Find where the given text appears and provide that cell's center as (X, Y) coordinate. 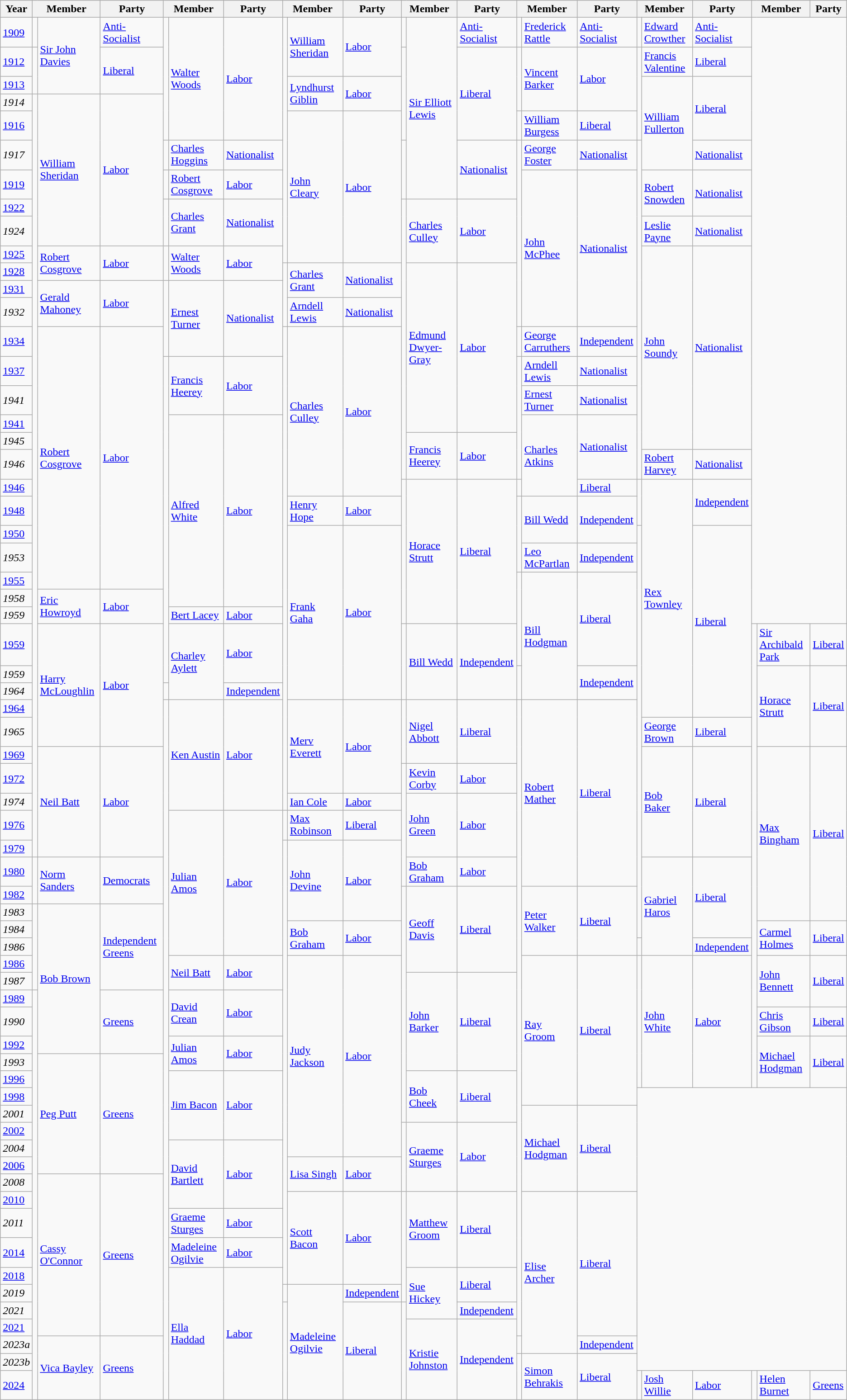
2001 (16, 1114)
Leslie Payne (667, 231)
1996 (16, 1079)
John Barker (432, 1021)
Vincent Barker (549, 79)
David Crean (196, 1013)
1958 (16, 598)
1992 (16, 1045)
John McPhee (549, 248)
Lyndhurst Giblin (315, 94)
John Green (432, 825)
1955 (16, 581)
1916 (16, 126)
David Bartlett (196, 1174)
John Devine (315, 880)
1914 (16, 102)
Edmund Dwyer-Gray (432, 347)
1993 (16, 1062)
Kristie Johnston (432, 1359)
1972 (16, 779)
Charles Atkins (549, 456)
2010 (16, 1200)
2002 (16, 1131)
2014 (16, 1253)
Frederick Rattle (549, 33)
2008 (16, 1182)
1932 (16, 312)
Simon Behrakis (549, 1376)
1934 (16, 342)
1928 (16, 271)
John Cleary (315, 187)
Frank Gaha (315, 613)
2006 (16, 1165)
Max Bingham (784, 834)
Bert Lacey (196, 615)
John Bennett (784, 981)
1979 (16, 848)
George Brown (667, 732)
1974 (16, 802)
Geoff Davis (432, 929)
1919 (16, 184)
Charley Aylett (196, 662)
Max Robinson (315, 825)
Year (16, 9)
John Soundy (667, 347)
1998 (16, 1097)
Jim Bacon (196, 1105)
1950 (16, 534)
Peter Walker (549, 921)
Ken Austin (196, 755)
Helen Burnet (784, 1386)
1976 (16, 825)
Charles Hoggins (196, 155)
Gabriel Haros (667, 906)
Edward Crowther (667, 33)
1912 (16, 61)
Lisa Singh (315, 1174)
Sue Hickey (432, 1293)
Robert Harvey (667, 464)
Robert Snowden (667, 193)
William Burgess (549, 126)
1925 (16, 254)
Gerald Mahoney (69, 304)
2023a (16, 1345)
2011 (16, 1223)
Henry Hope (315, 511)
Rex Townley (667, 598)
1989 (16, 998)
1965 (16, 732)
John White (667, 1021)
Vica Bayley (69, 1368)
Ian Cole (315, 802)
Independent Greens (132, 946)
Matthew Groom (432, 1229)
2024 (16, 1386)
George Carruthers (549, 342)
Bill Hodgman (549, 636)
1937 (16, 371)
Nigel Abbott (432, 732)
Democrats (132, 880)
Ella Haddad (196, 1333)
Sir Elliott Lewis (432, 109)
1922 (16, 208)
1969 (16, 755)
Scott Bacon (315, 1238)
Bob Brown (69, 979)
1990 (16, 1022)
2019 (16, 1293)
1983 (16, 912)
Harry McLoughlin (69, 685)
2004 (16, 1148)
1980 (16, 872)
1948 (16, 511)
Merv Everett (315, 747)
George Foster (549, 155)
1984 (16, 929)
1931 (16, 289)
1909 (16, 33)
1945 (16, 441)
Cassy O'Connor (69, 1255)
2023b (16, 1362)
Chris Gibson (784, 1022)
Sir Archibald Park (784, 644)
William Fullerton (667, 123)
Peg Putt (69, 1114)
Elise Archer (549, 1272)
1987 (16, 981)
Alfred White (196, 511)
1982 (16, 895)
Josh Willie (667, 1386)
Kevin Corby (432, 779)
Norm Sanders (69, 880)
Sir John Davies (69, 56)
Judy Jackson (315, 1056)
Robert Mather (549, 793)
1953 (16, 557)
Bob Baker (667, 802)
Eric Howroyd (69, 606)
Ray Groom (549, 1030)
2018 (16, 1276)
Bob Cheek (432, 1097)
Leo McPartlan (549, 557)
1924 (16, 231)
1913 (16, 85)
Carmel Holmes (784, 938)
Francis Valentine (667, 61)
1917 (16, 155)
